Locate the cell with the specified text and output its (X, Y) center coordinate. 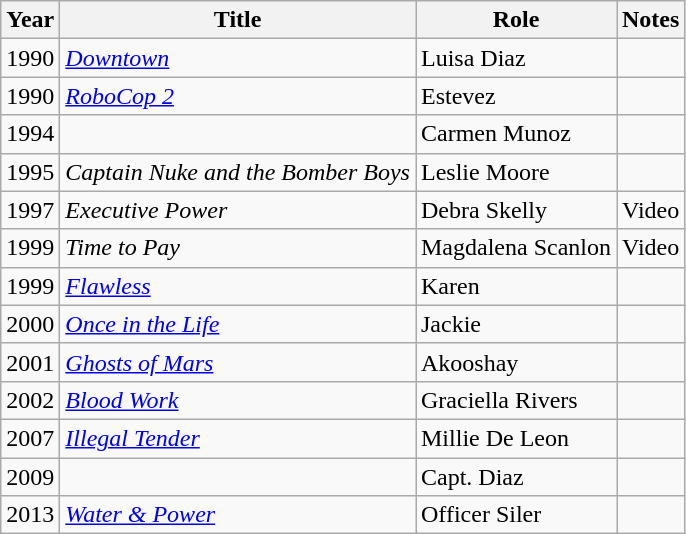
2000 (30, 324)
Capt. Diaz (516, 477)
Downtown (238, 58)
Time to Pay (238, 248)
Debra Skelly (516, 210)
2013 (30, 515)
1997 (30, 210)
Millie De Leon (516, 438)
Once in the Life (238, 324)
Role (516, 20)
Karen (516, 286)
Graciella Rivers (516, 400)
2002 (30, 400)
Leslie Moore (516, 172)
1994 (30, 134)
Carmen Munoz (516, 134)
Estevez (516, 96)
Magdalena Scanlon (516, 248)
Blood Work (238, 400)
Water & Power (238, 515)
2001 (30, 362)
Title (238, 20)
1995 (30, 172)
Executive Power (238, 210)
2007 (30, 438)
Illegal Tender (238, 438)
Captain Nuke and the Bomber Boys (238, 172)
Luisa Diaz (516, 58)
Year (30, 20)
Akooshay (516, 362)
Ghosts of Mars (238, 362)
RoboCop 2 (238, 96)
Flawless (238, 286)
Notes (650, 20)
Officer Siler (516, 515)
2009 (30, 477)
Jackie (516, 324)
